Capture the cell that displays the provided text and extract its [x, y] central coordinate. 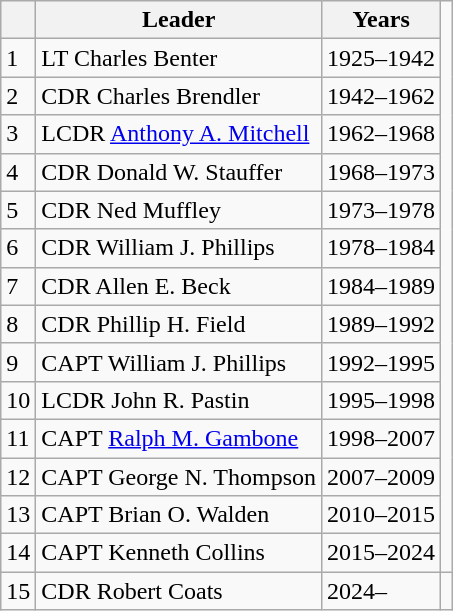
6 [18, 248]
1 [18, 58]
1995–1998 [382, 400]
1925–1942 [382, 58]
1989–1992 [382, 324]
8 [18, 324]
14 [18, 553]
1942–1962 [382, 96]
4 [18, 172]
LCDR Anthony A. Mitchell [179, 134]
1968–1973 [382, 172]
CDR Phillip H. Field [179, 324]
3 [18, 134]
CAPT Kenneth Collins [179, 553]
LT Charles Benter [179, 58]
2015–2024 [382, 553]
Leader [179, 20]
CAPT George N. Thompson [179, 477]
9 [18, 362]
13 [18, 515]
1998–2007 [382, 438]
1978–1984 [382, 248]
2024– [382, 591]
11 [18, 438]
10 [18, 400]
15 [18, 591]
CAPT William J. Phillips [179, 362]
2007–2009 [382, 477]
CAPT Brian O. Walden [179, 515]
Years [382, 20]
1962–1968 [382, 134]
12 [18, 477]
CDR Robert Coats [179, 591]
CDR Donald W. Stauffer [179, 172]
CDR Allen E. Beck [179, 286]
2010–2015 [382, 515]
1973–1978 [382, 210]
CDR Ned Muffley [179, 210]
1984–1989 [382, 286]
CDR William J. Phillips [179, 248]
CDR Charles Brendler [179, 96]
2 [18, 96]
LCDR John R. Pastin [179, 400]
5 [18, 210]
1992–1995 [382, 362]
CAPT Ralph M. Gambone [179, 438]
7 [18, 286]
